Find where the given text appears and provide that cell's center as [x, y] coordinate. 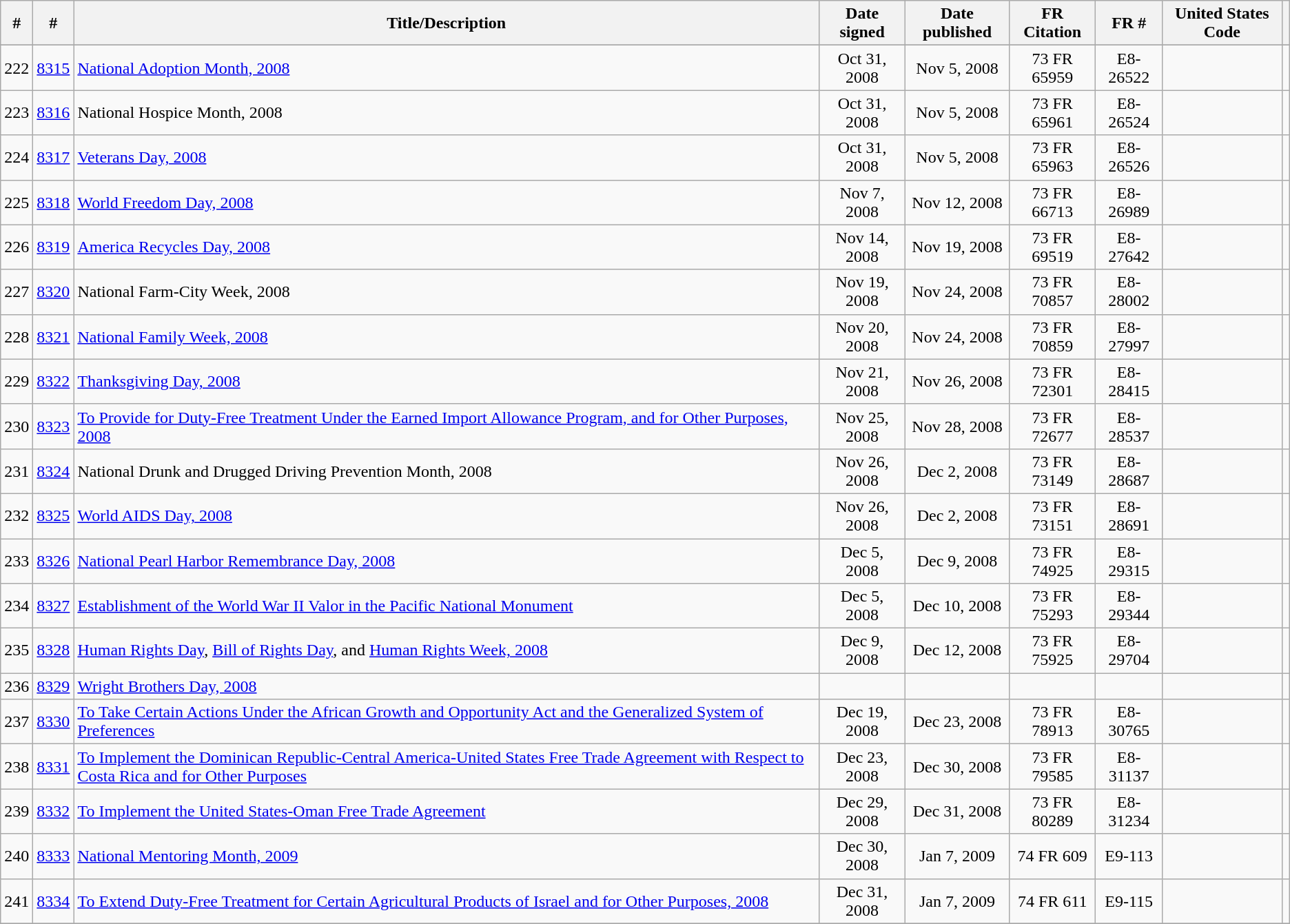
Nov 7, 2008 [863, 203]
8330 [54, 722]
Wright Brothers Day, 2008 [447, 686]
73 FR 66713 [1052, 203]
America Recycles Day, 2008 [447, 247]
National Drunk and Drugged Driving Prevention Month, 2008 [447, 471]
238 [17, 766]
To Provide for Duty-Free Treatment Under the Earned Import Allowance Program, and for Other Purposes, 2008 [447, 426]
73 FR 65963 [1052, 157]
233 [17, 561]
239 [17, 812]
74 FR 609 [1052, 856]
Date signed [863, 23]
73 FR 65959 [1052, 68]
8329 [54, 686]
226 [17, 247]
FR Citation [1052, 23]
8327 [54, 606]
8317 [54, 157]
E8-28002 [1129, 292]
FR # [1129, 23]
241 [17, 901]
74 FR 611 [1052, 901]
E9-115 [1129, 901]
8323 [54, 426]
8334 [54, 901]
Nov 25, 2008 [863, 426]
World Freedom Day, 2008 [447, 203]
73 FR 80289 [1052, 812]
8321 [54, 336]
73 FR 75925 [1052, 650]
8326 [54, 561]
E8-26522 [1129, 68]
8320 [54, 292]
Dec 29, 2008 [863, 812]
National Mentoring Month, 2009 [447, 856]
8315 [54, 68]
E8-28687 [1129, 471]
73 FR 69519 [1052, 247]
8324 [54, 471]
8325 [54, 515]
To Extend Duty-Free Treatment for Certain Agricultural Products of Israel and for Other Purposes, 2008 [447, 901]
73 FR 78913 [1052, 722]
E8-31234 [1129, 812]
240 [17, 856]
Dec 12, 2008 [958, 650]
E8-29344 [1129, 606]
Nov 20, 2008 [863, 336]
73 FR 73151 [1052, 515]
Veterans Day, 2008 [447, 157]
224 [17, 157]
Date published [958, 23]
227 [17, 292]
222 [17, 68]
73 FR 70859 [1052, 336]
National Adoption Month, 2008 [447, 68]
To Implement the United States-Oman Free Trade Agreement [447, 812]
73 FR 72301 [1052, 382]
Establishment of the World War II Valor in the Pacific National Monument [447, 606]
Thanksgiving Day, 2008 [447, 382]
National Farm-City Week, 2008 [447, 292]
8328 [54, 650]
E8-30765 [1129, 722]
E8-27997 [1129, 336]
E8-26526 [1129, 157]
Dec 19, 2008 [863, 722]
8333 [54, 856]
Nov 21, 2008 [863, 382]
229 [17, 382]
8318 [54, 203]
Nov 14, 2008 [863, 247]
223 [17, 113]
E8-29315 [1129, 561]
232 [17, 515]
225 [17, 203]
8331 [54, 766]
To Implement the Dominican Republic-Central America-United States Free Trade Agreement with Respect to Costa Rica and for Other Purposes [447, 766]
United States Code [1222, 23]
236 [17, 686]
Title/Description [447, 23]
73 FR 72677 [1052, 426]
73 FR 74925 [1052, 561]
E8-28415 [1129, 382]
237 [17, 722]
Nov 12, 2008 [958, 203]
E8-28537 [1129, 426]
235 [17, 650]
E8-29704 [1129, 650]
230 [17, 426]
E8-26524 [1129, 113]
73 FR 65961 [1052, 113]
Human Rights Day, Bill of Rights Day, and Human Rights Week, 2008 [447, 650]
73 FR 75293 [1052, 606]
World AIDS Day, 2008 [447, 515]
228 [17, 336]
231 [17, 471]
Dec 10, 2008 [958, 606]
8322 [54, 382]
To Take Certain Actions Under the African Growth and Opportunity Act and the Generalized System of Preferences [447, 722]
E8-28691 [1129, 515]
73 FR 70857 [1052, 292]
E8-31137 [1129, 766]
National Hospice Month, 2008 [447, 113]
8332 [54, 812]
E8-27642 [1129, 247]
8316 [54, 113]
E8-26989 [1129, 203]
8319 [54, 247]
National Pearl Harbor Remembrance Day, 2008 [447, 561]
E9-113 [1129, 856]
73 FR 79585 [1052, 766]
National Family Week, 2008 [447, 336]
234 [17, 606]
Nov 28, 2008 [958, 426]
73 FR 73149 [1052, 471]
